Locate the cell with the specified text and output its (X, Y) center coordinate. 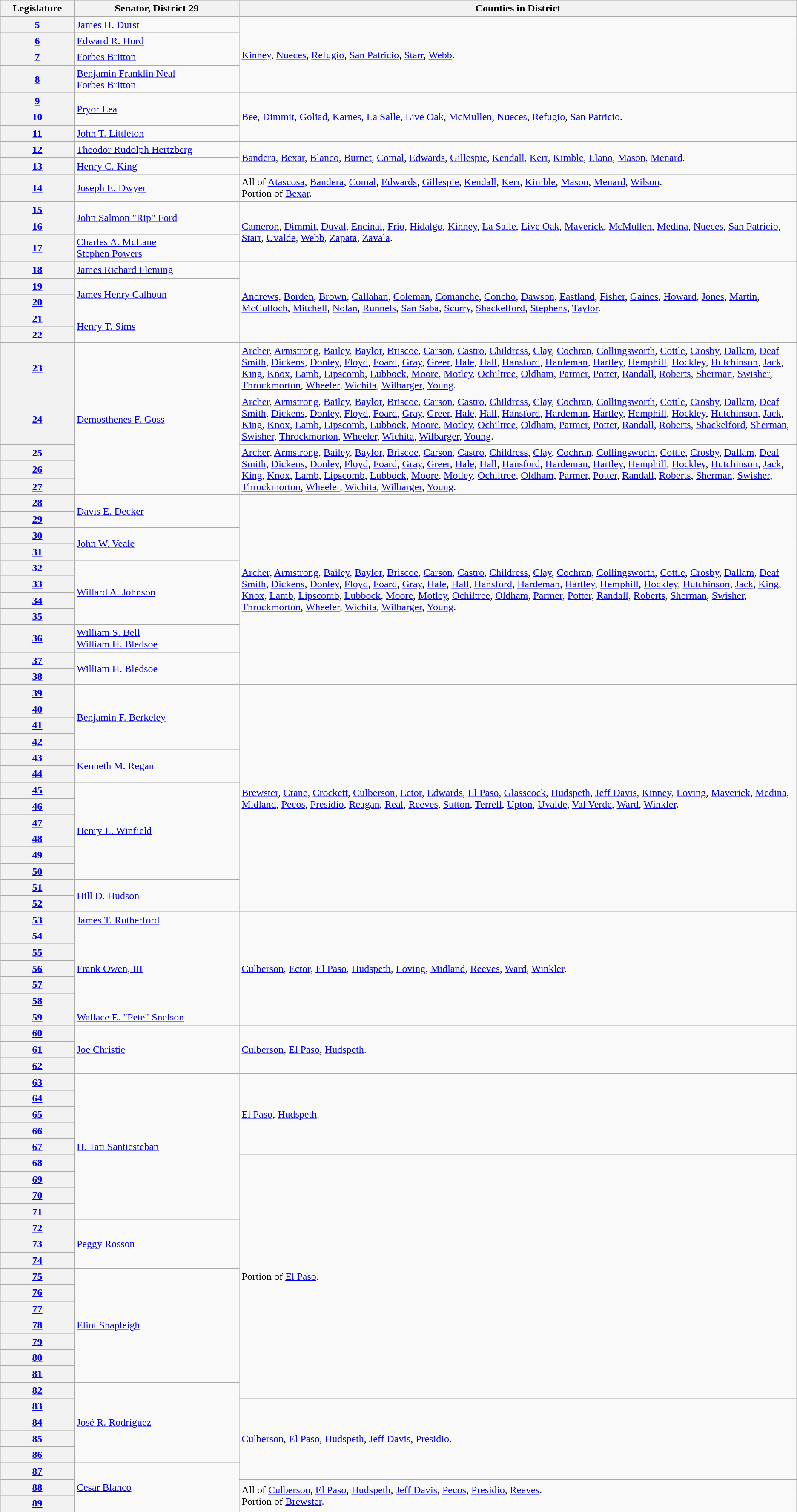
Cesar Blanco (157, 1487)
9 (37, 101)
40 (37, 709)
Portion of El Paso. (518, 1277)
44 (37, 774)
55 (37, 952)
Willard A. Johnson (157, 592)
75 (37, 1276)
18 (37, 270)
Kenneth M. Regan (157, 766)
42 (37, 742)
50 (37, 871)
52 (37, 904)
65 (37, 1114)
47 (37, 822)
Counties in District (518, 9)
Henry L. Winfield (157, 831)
60 (37, 1033)
62 (37, 1066)
Kinney, Nueces, Refugio, San Patricio, Starr, Webb. (518, 55)
James Henry Calhoun (157, 294)
61 (37, 1049)
74 (37, 1260)
85 (37, 1439)
49 (37, 855)
54 (37, 936)
James Richard Fleming (157, 270)
Theodor Rudolph Hertzberg (157, 149)
Wallace E. "Pete" Snelson (157, 1017)
16 (37, 226)
81 (37, 1374)
45 (37, 790)
25 (37, 453)
Benjamin F. Berkeley (157, 717)
Culberson, El Paso, Hudspeth, Jeff Davis, Presidio. (518, 1439)
72 (37, 1228)
35 (37, 617)
Joseph E. Dwyer (157, 187)
29 (37, 519)
77 (37, 1309)
Senator, District 29 (157, 9)
Pryor Lea (157, 109)
32 (37, 568)
59 (37, 1017)
70 (37, 1196)
Culberson, Ector, El Paso, Hudspeth, Loving, Midland, Reeves, Ward, Winkler. (518, 969)
53 (37, 920)
24 (37, 419)
6 (37, 41)
68 (37, 1163)
84 (37, 1423)
Henry C. King (157, 166)
26 (37, 470)
John Salmon "Rip" Ford (157, 218)
17 (37, 248)
Hill D. Hudson (157, 896)
Demosthenes F. Goss (157, 419)
10 (37, 117)
41 (37, 725)
33 (37, 584)
39 (37, 693)
19 (37, 286)
13 (37, 166)
William S. BellWilliam H. Bledsoe (157, 639)
88 (37, 1487)
69 (37, 1179)
Benjamin Franklin NealForbes Britton (157, 79)
Charles A. McLaneStephen Powers (157, 248)
Henry T. Sims (157, 327)
37 (37, 661)
46 (37, 806)
Joe Christie (157, 1049)
36 (37, 639)
5 (37, 25)
87 (37, 1471)
56 (37, 969)
57 (37, 985)
John T. Littleton (157, 133)
12 (37, 149)
James T. Rutherford (157, 920)
58 (37, 1001)
64 (37, 1098)
48 (37, 839)
23 (37, 368)
78 (37, 1325)
67 (37, 1147)
7 (37, 57)
86 (37, 1455)
John W. Veale (157, 543)
Frank Owen, III (157, 969)
Eliot Shapleigh (157, 1325)
30 (37, 535)
All of Atascosa, Bandera, Comal, Edwards, Gillespie, Kendall, Kerr, Kimble, Mason, Menard, Wilson.Portion of Bexar. (518, 187)
15 (37, 210)
20 (37, 302)
11 (37, 133)
43 (37, 758)
14 (37, 187)
Forbes Britton (157, 57)
66 (37, 1131)
80 (37, 1357)
63 (37, 1082)
Davis E. Decker (157, 511)
38 (37, 677)
21 (37, 319)
83 (37, 1406)
79 (37, 1341)
José R. Rodríguez (157, 1422)
El Paso, Hudspeth. (518, 1114)
8 (37, 79)
27 (37, 486)
89 (37, 1503)
76 (37, 1293)
Bee, Dimmit, Goliad, Karnes, La Salle, Live Oak, McMullen, Nueces, Refugio, San Patricio. (518, 117)
Bandera, Bexar, Blanco, Burnet, Comal, Edwards, Gillespie, Kendall, Kerr, Kimble, Llano, Mason, Menard. (518, 158)
Culberson, El Paso, Hudspeth. (518, 1049)
71 (37, 1212)
28 (37, 503)
82 (37, 1390)
51 (37, 888)
Peggy Rosson (157, 1244)
Legislature (37, 9)
All of Culberson, El Paso, Hudspeth, Jeff Davis, Pecos, Presidio, Reeves.Portion of Brewster. (518, 1495)
73 (37, 1244)
William H. Bledsoe (157, 669)
H. Tati Santiesteban (157, 1147)
James H. Durst (157, 25)
Edward R. Hord (157, 41)
34 (37, 600)
31 (37, 552)
22 (37, 335)
